Extract the [X, Y] coordinate from the center of the cell holding the provided text.  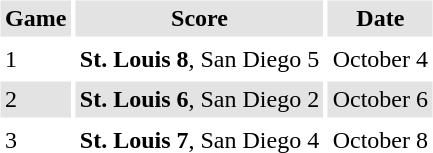
St. Louis 8, San Diego 5 [199, 59]
1 [35, 59]
Game [35, 18]
St. Louis 6, San Diego 2 [199, 100]
October 6 [380, 100]
October 4 [380, 59]
Score [199, 18]
Date [380, 18]
2 [35, 100]
